Search for the cell housing the specified text and yield its [X, Y] center coordinate. 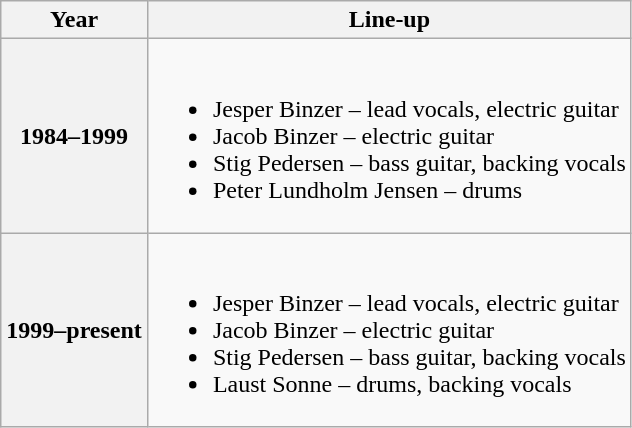
Line-up [389, 20]
Jesper Binzer – lead vocals, electric guitarJacob Binzer – electric guitarStig Pedersen – bass guitar, backing vocalsPeter Lundholm Jensen – drums [389, 136]
Year [74, 20]
1984–1999 [74, 136]
1999–present [74, 330]
